Identify which cell holds the provided text, then report its [x, y] central coordinate. 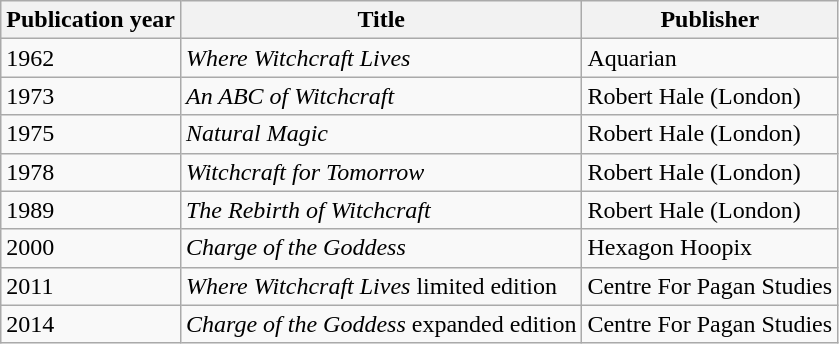
The Rebirth of Witchcraft [380, 210]
Aquarian [710, 58]
2000 [91, 248]
1989 [91, 210]
1975 [91, 134]
Title [380, 20]
1978 [91, 172]
Publisher [710, 20]
Publication year [91, 20]
2014 [91, 324]
Where Witchcraft Lives limited edition [380, 286]
Witchcraft for Tomorrow [380, 172]
2011 [91, 286]
1973 [91, 96]
1962 [91, 58]
Charge of the Goddess [380, 248]
Where Witchcraft Lives [380, 58]
An ABC of Witchcraft [380, 96]
Natural Magic [380, 134]
Hexagon Hoopix [710, 248]
Charge of the Goddess expanded edition [380, 324]
